From the cell containing the given text, extract its center point as (x, y) coordinate. 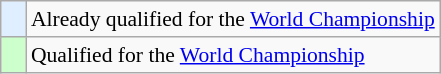
Qualified for the World Championship (233, 55)
Already qualified for the World Championship (233, 19)
